Detect which cell encompasses the target text, then output its [X, Y] center coordinate. 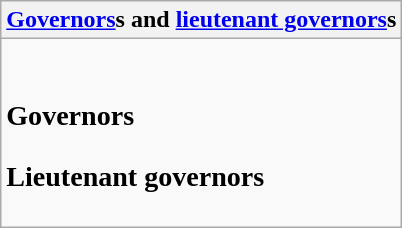
Governorss and lieutenant governorss [202, 20]
GovernorsLieutenant governors [202, 133]
